Scan for the cell matching the given text and deliver its [X, Y] coordinate at center. 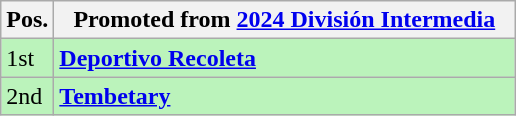
Promoted from 2024 División Intermedia [284, 20]
2nd [28, 96]
Tembetary [284, 96]
Pos. [28, 20]
1st [28, 58]
Deportivo Recoleta [284, 58]
